Extract the [x, y] coordinate from the center of the cell holding the provided text.  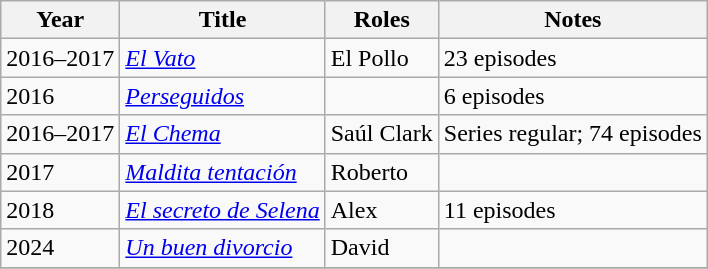
David [382, 248]
2016 [60, 96]
Notes [572, 20]
Un buen divorcio [222, 248]
Maldita tentación [222, 172]
Alex [382, 210]
2017 [60, 172]
2018 [60, 210]
Saúl Clark [382, 134]
23 episodes [572, 58]
Series regular; 74 episodes [572, 134]
El secreto de Selena [222, 210]
El Pollo [382, 58]
2024 [60, 248]
11 episodes [572, 210]
Perseguidos [222, 96]
Title [222, 20]
El Chema [222, 134]
Roberto [382, 172]
Roles [382, 20]
Year [60, 20]
6 episodes [572, 96]
El Vato [222, 58]
